Return the (X, Y) coordinate for the center point of the cell that contains the specified text.  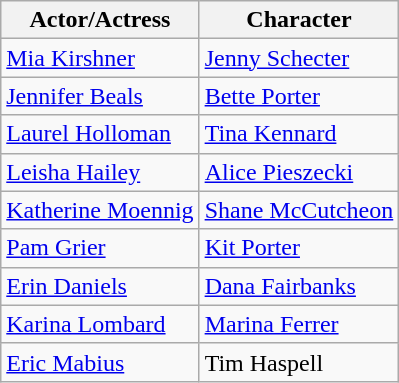
Karina Lombard (100, 324)
Marina Ferrer (299, 324)
Character (299, 20)
Leisha Hailey (100, 172)
Alice Pieszecki (299, 172)
Dana Fairbanks (299, 286)
Jenny Schecter (299, 58)
Shane McCutcheon (299, 210)
Katherine Moennig (100, 210)
Pam Grier (100, 248)
Jennifer Beals (100, 96)
Actor/Actress (100, 20)
Tim Haspell (299, 362)
Bette Porter (299, 96)
Kit Porter (299, 248)
Mia Kirshner (100, 58)
Erin Daniels (100, 286)
Eric Mabius (100, 362)
Laurel Holloman (100, 134)
Tina Kennard (299, 134)
